Pinpoint the cell where the given text exists, returning its (X, Y) midpoint coordinate. 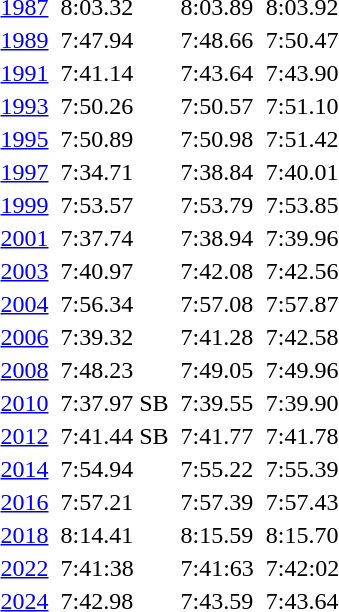
7:38.94 (217, 238)
7:53.57 (114, 205)
7:53.79 (217, 205)
7:34.71 (114, 172)
7:48.66 (217, 40)
8:14.41 (114, 535)
7:50.98 (217, 139)
7:37.74 (114, 238)
7:39.55 (217, 403)
7:43.64 (217, 73)
7:41.28 (217, 337)
7:39.32 (114, 337)
7:57.39 (217, 502)
7:57.21 (114, 502)
7:50.26 (114, 106)
7:37.97 SB (114, 403)
7:38.84 (217, 172)
7:41.44 SB (114, 436)
7:50.57 (217, 106)
7:55.22 (217, 469)
7:57.08 (217, 304)
7:41:63 (217, 568)
7:48.23 (114, 370)
7:47.94 (114, 40)
7:54.94 (114, 469)
7:41.77 (217, 436)
7:40.97 (114, 271)
7:42.08 (217, 271)
8:15.59 (217, 535)
7:49.05 (217, 370)
7:56.34 (114, 304)
7:41.14 (114, 73)
7:41:38 (114, 568)
7:50.89 (114, 139)
